Pinpoint the cell where the given text exists, returning its [X, Y] midpoint coordinate. 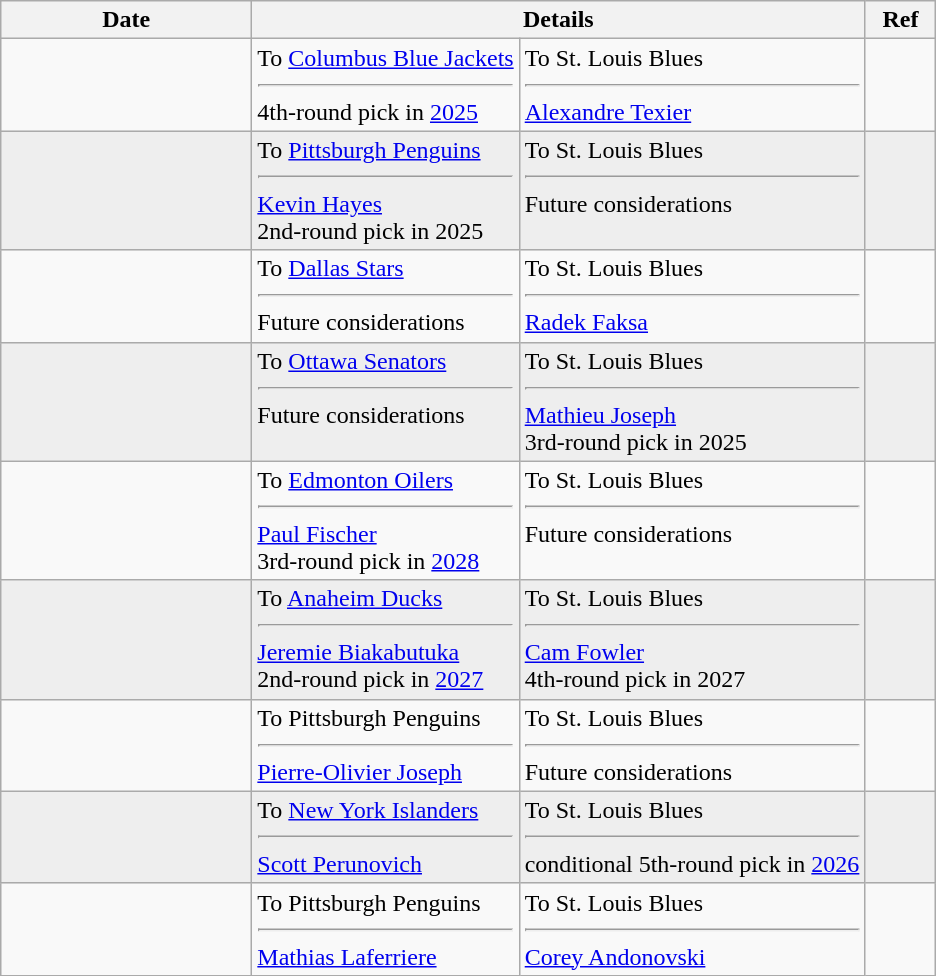
To Edmonton OilersPaul Fischer3rd-round pick in 2028 [386, 520]
To Columbus Blue Jackets4th-round pick in 2025 [386, 85]
To New York IslandersScott Perunovich [386, 837]
Date [126, 20]
To Pittsburgh PenguinsKevin Hayes2nd-round pick in 2025 [386, 190]
To Pittsburgh PenguinsMathias Laferriere [386, 929]
To St. Louis BluesCam Fowler4th-round pick in 2027 [692, 640]
To St. Louis BluesRadek Faksa [692, 296]
Details [558, 20]
To St. Louis Bluesconditional 5th-round pick in 2026 [692, 837]
To Pittsburgh PenguinsPierre-Olivier Joseph [386, 745]
To Ottawa SenatorsFuture considerations [386, 402]
Ref [900, 20]
To Dallas StarsFuture considerations [386, 296]
To Anaheim DucksJeremie Biakabutuka2nd-round pick in 2027 [386, 640]
To St. Louis BluesAlexandre Texier [692, 85]
To St. Louis BluesMathieu Joseph3rd-round pick in 2025 [692, 402]
To St. Louis BluesCorey Andonovski [692, 929]
